Return the (x, y) coordinate for the center point of the cell that contains the specified text.  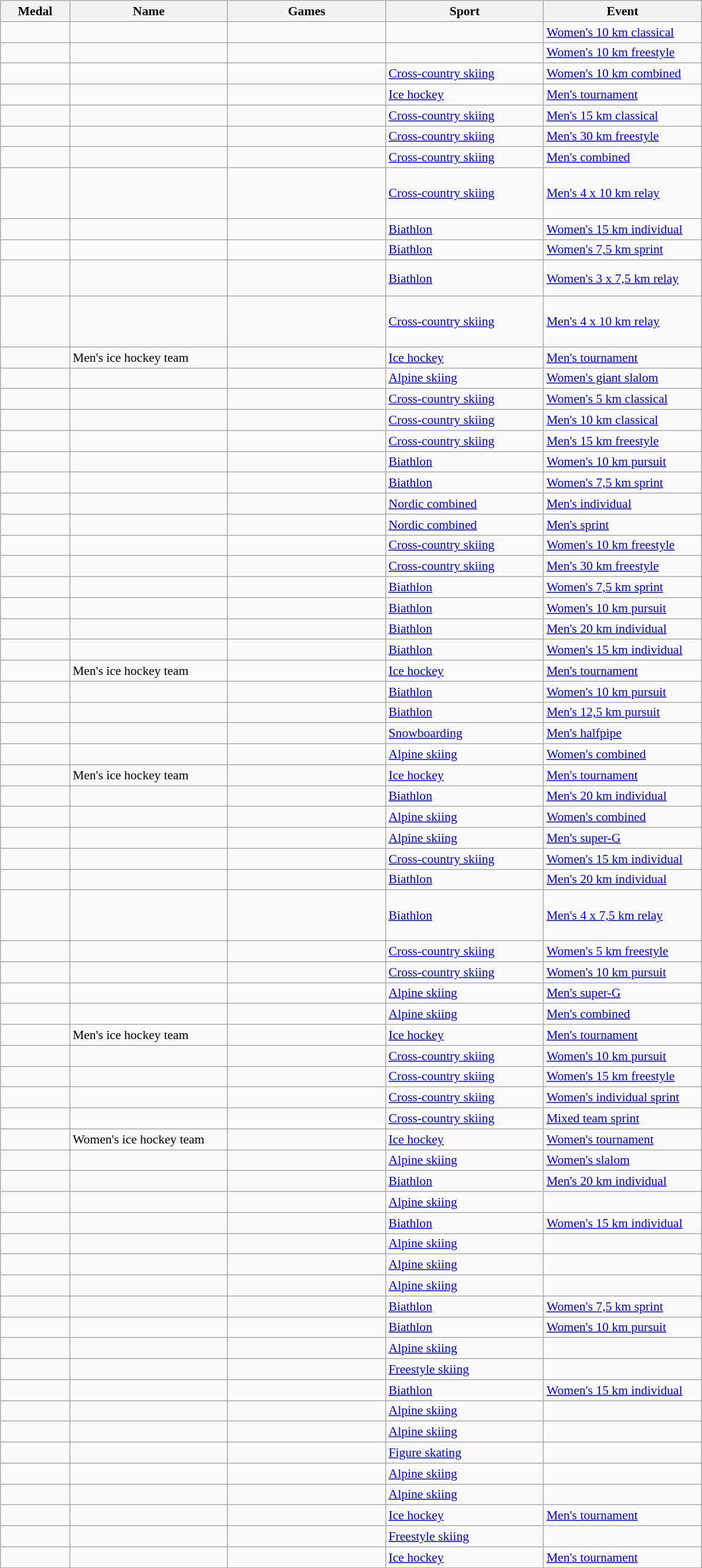
Figure skating (464, 1453)
Women's 5 km freestyle (623, 952)
Women's giant slalom (623, 378)
Sport (464, 11)
Women's 5 km classical (623, 399)
Event (623, 11)
Men's 15 km classical (623, 116)
Men's 4 x 7,5 km relay (623, 916)
Men's 12,5 km pursuit (623, 712)
Women's tournament (623, 1139)
Medal (35, 11)
Mixed team sprint (623, 1119)
Men's halfpipe (623, 734)
Women's individual sprint (623, 1098)
Women's 10 km classical (623, 32)
Men's individual (623, 504)
Games (306, 11)
Women's 3 x 7,5 km relay (623, 278)
Women's slalom (623, 1160)
Men's sprint (623, 525)
Women's 10 km combined (623, 74)
Snowboarding (464, 734)
Men's 15 km freestyle (623, 441)
Women's ice hockey team (149, 1139)
Women's 15 km freestyle (623, 1077)
Men's 10 km classical (623, 420)
Name (149, 11)
